Capture the cell that displays the provided text and extract its [x, y] central coordinate. 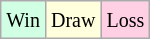
Win [24, 20]
Loss [126, 20]
Draw [72, 20]
